Return [x, y] of the center of cell containing provided text 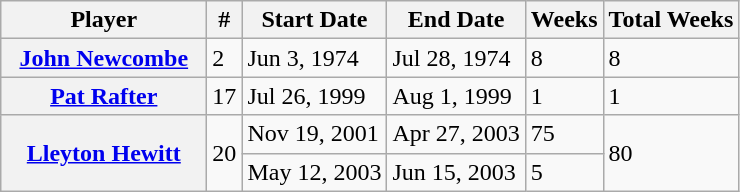
Lleyton Hewitt [104, 153]
End Date [456, 20]
Jun 3, 1974 [314, 58]
Total Weeks [671, 20]
20 [224, 153]
Weeks [564, 20]
John Newcombe [104, 58]
75 [564, 134]
Jun 15, 2003 [456, 172]
Jul 26, 1999 [314, 96]
# [224, 20]
5 [564, 172]
Player [104, 20]
17 [224, 96]
Aug 1, 1999 [456, 96]
Jul 28, 1974 [456, 58]
May 12, 2003 [314, 172]
80 [671, 153]
Nov 19, 2001 [314, 134]
Apr 27, 2003 [456, 134]
Start Date [314, 20]
Pat Rafter [104, 96]
2 [224, 58]
